Return the (x, y) coordinate for the center point of the cell that contains the specified text.  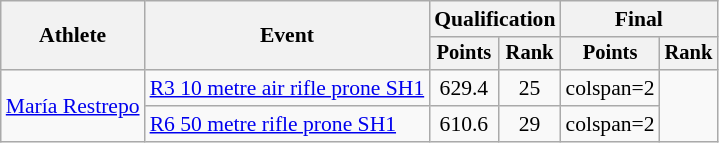
Qualification (494, 19)
R6 50 metre rifle prone SH1 (288, 124)
Final (640, 19)
629.4 (464, 88)
25 (530, 88)
29 (530, 124)
Athlete (73, 36)
610.6 (464, 124)
R3 10 metre air rifle prone SH1 (288, 88)
María Restrepo (73, 106)
Event (288, 36)
